Search for the cell housing the specified text and yield its (X, Y) center coordinate. 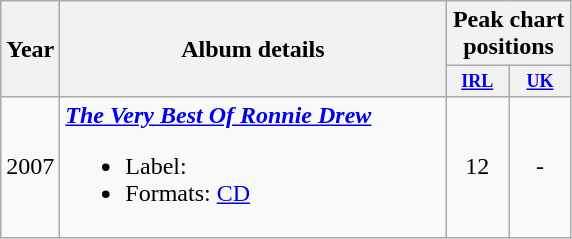
UK (540, 82)
Album details (253, 49)
2007 (30, 167)
The Very Best Of Ronnie DrewLabel:Formats: CD (253, 167)
Year (30, 49)
12 (478, 167)
Peak chart positions (508, 34)
IRL (478, 82)
- (540, 167)
